Return (X, Y) of the center of cell containing provided text 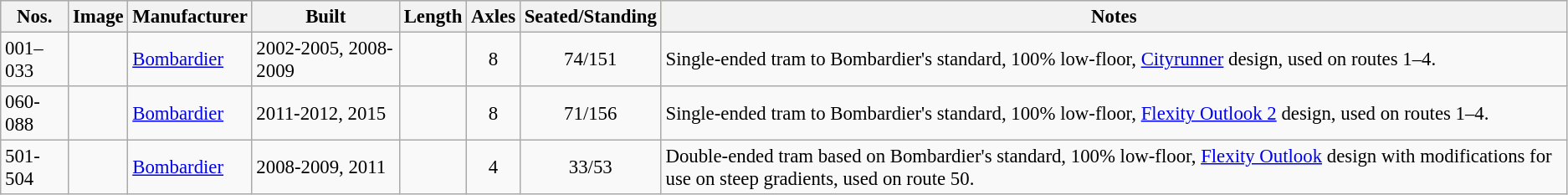
Length (433, 17)
Notes (1114, 17)
Built (325, 17)
74/151 (591, 60)
Single-ended tram to Bombardier's standard, 100% low-floor, Flexity Outlook 2 design, used on routes 1–4. (1114, 114)
2008-2009, 2011 (325, 167)
4 (494, 167)
Manufacturer (190, 17)
Nos. (35, 17)
060-088 (35, 114)
Single-ended tram to Bombardier's standard, 100% low-floor, Cityrunner design, used on routes 1–4. (1114, 60)
2011-2012, 2015 (325, 114)
33/53 (591, 167)
Image (99, 17)
71/156 (591, 114)
Seated/Standing (591, 17)
001–033 (35, 60)
2002-2005, 2008-2009 (325, 60)
Axles (494, 17)
501-504 (35, 167)
